Return the [X, Y] coordinate for the center point of the cell that contains the specified text.  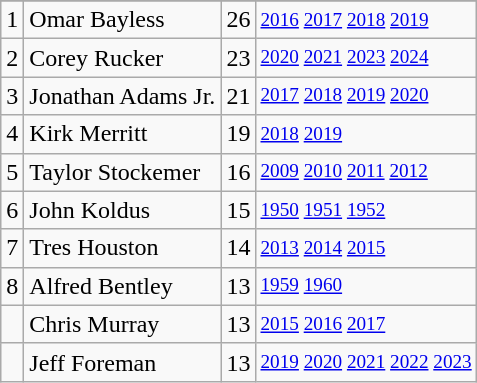
1 [12, 20]
21 [238, 96]
2018 2019 [366, 134]
23 [238, 58]
Chris Murray [122, 324]
Omar Bayless [122, 20]
2019 2020 2021 2022 2023 [366, 362]
2 [12, 58]
6 [12, 210]
19 [238, 134]
Taylor Stockemer [122, 172]
Kirk Merritt [122, 134]
15 [238, 210]
2013 2014 2015 [366, 248]
Corey Rucker [122, 58]
Alfred Bentley [122, 286]
7 [12, 248]
2009 2010 2011 2012 [366, 172]
16 [238, 172]
2016 2017 2018 2019 [366, 20]
5 [12, 172]
4 [12, 134]
1950 1951 1952 [366, 210]
8 [12, 286]
2015 2016 2017 [366, 324]
John Koldus [122, 210]
1959 1960 [366, 286]
2017 2018 2019 2020 [366, 96]
3 [12, 96]
2020 2021 2023 2024 [366, 58]
Tres Houston [122, 248]
26 [238, 20]
14 [238, 248]
Jonathan Adams Jr. [122, 96]
Jeff Foreman [122, 362]
